Return the (X, Y) coordinate for the center point of the cell that contains the specified text.  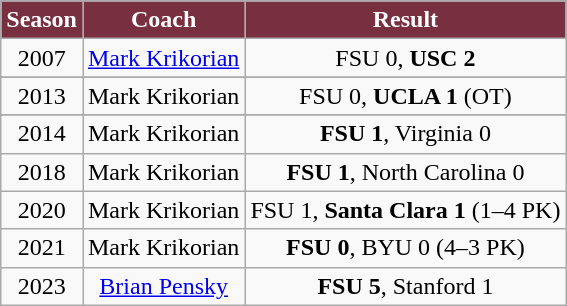
FSU 1, North Carolina 0 (406, 172)
Season (42, 20)
2013 (42, 96)
Result (406, 20)
2018 (42, 172)
2007 (42, 58)
2021 (42, 248)
Coach (163, 20)
FSU 5, Stanford 1 (406, 286)
FSU 1, Virginia 0 (406, 134)
2023 (42, 286)
FSU 0, BYU 0 (4–3 PK) (406, 248)
FSU 0, USC 2 (406, 58)
2020 (42, 210)
Brian Pensky (163, 286)
FSU 1, Santa Clara 1 (1–4 PK) (406, 210)
FSU 0, UCLA 1 (OT) (406, 96)
2014 (42, 134)
